From the cell containing the given text, extract its center point as (X, Y) coordinate. 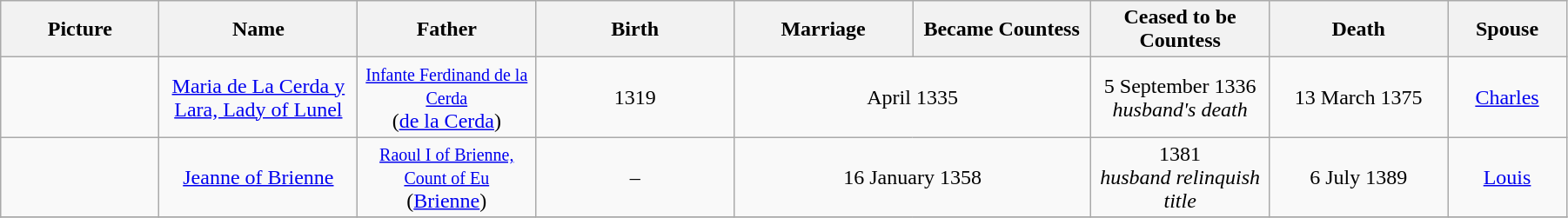
Jeanne of Brienne (258, 177)
5 September 1336husband's death (1180, 97)
Birth (635, 30)
Death (1359, 30)
Charles (1507, 97)
1381husband relinquish title (1180, 177)
Became Countess (1002, 30)
Ceased to be Countess (1180, 30)
Raoul I of Brienne, Count of Eu(Brienne) (447, 177)
Picture (80, 30)
Father (447, 30)
16 January 1358 (913, 177)
– (635, 177)
April 1335 (913, 97)
6 July 1389 (1359, 177)
Spouse (1507, 30)
Louis (1507, 177)
Marriage (823, 30)
1319 (635, 97)
Maria de La Cerda y Lara, Lady of Lunel (258, 97)
13 March 1375 (1359, 97)
Name (258, 30)
Infante Ferdinand de la Cerda(de la Cerda) (447, 97)
